From the cell containing the given text, extract its center point as (X, Y) coordinate. 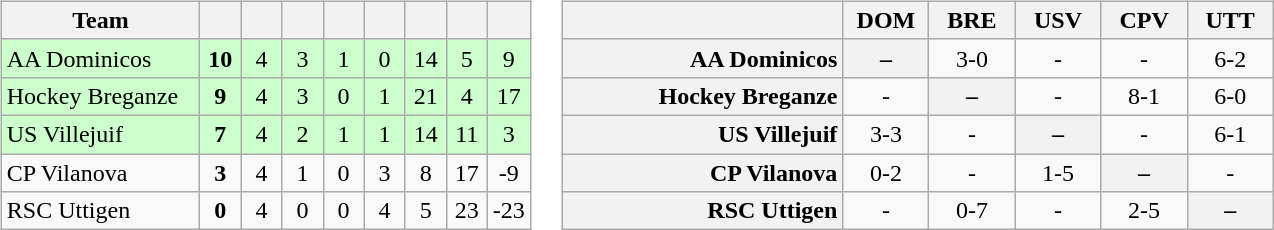
10 (220, 58)
6-2 (1230, 58)
11 (466, 134)
6-1 (1230, 134)
BRE (972, 20)
Team (100, 20)
DOM (886, 20)
0-7 (972, 211)
8 (426, 173)
21 (426, 96)
8-1 (1144, 96)
23 (466, 211)
UTT (1230, 20)
CPV (1144, 20)
-23 (508, 211)
2 (302, 134)
USV (1058, 20)
2-5 (1144, 211)
3-0 (972, 58)
7 (220, 134)
0-2 (886, 173)
3-3 (886, 134)
-9 (508, 173)
6-0 (1230, 96)
1-5 (1058, 173)
